Output the [x, y] coordinate of the center of the cell containing the given text.  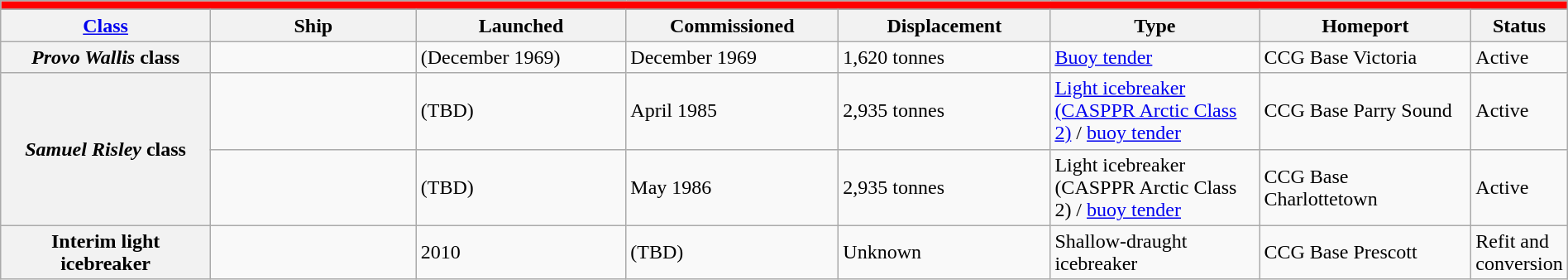
CCG Base Prescott [1365, 252]
CCG Base Charlottetown [1365, 187]
December 1969 [733, 57]
May 1986 [733, 187]
April 1985 [733, 111]
Launched [521, 26]
Ship [313, 26]
2010 [521, 252]
Status [1519, 26]
Interim light icebreaker [106, 252]
Samuel Risley class [106, 149]
Buoy tender [1154, 57]
Unknown [944, 252]
Displacement [944, 26]
CCG Base Parry Sound [1365, 111]
Refit and conversion [1519, 252]
Class [106, 26]
1,620 tonnes [944, 57]
(December 1969) [521, 57]
CCG Base Victoria [1365, 57]
Shallow-draught icebreaker [1154, 252]
Type [1154, 26]
Commissioned [733, 26]
Homeport [1365, 26]
Provo Wallis class [106, 57]
